Return (X, Y) of the center of cell containing provided text 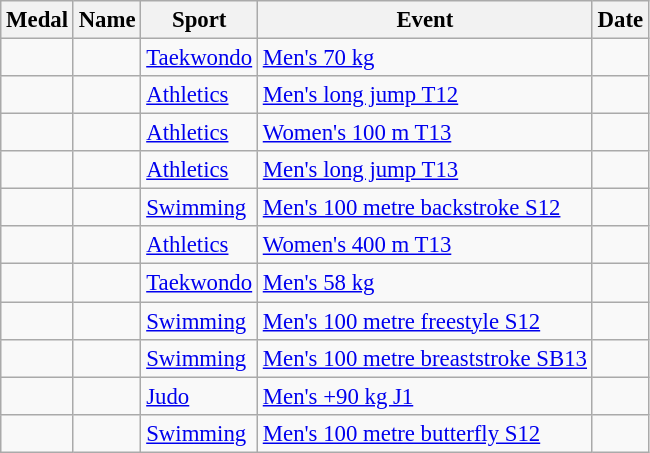
Men's long jump T12 (424, 95)
Women's 100 m T13 (424, 133)
Men's +90 kg J1 (424, 396)
Judo (200, 396)
Medal (38, 20)
Men's 100 metre breaststroke SB13 (424, 358)
Name (107, 20)
Sport (200, 20)
Men's 70 kg (424, 58)
Men's 100 metre butterfly S12 (424, 433)
Men's 58 kg (424, 283)
Men's 100 metre freestyle S12 (424, 321)
Women's 400 m T13 (424, 245)
Event (424, 20)
Men's 100 metre backstroke S12 (424, 208)
Date (620, 20)
Men's long jump T13 (424, 170)
